Extract the [x, y] coordinate from the center of the cell holding the provided text.  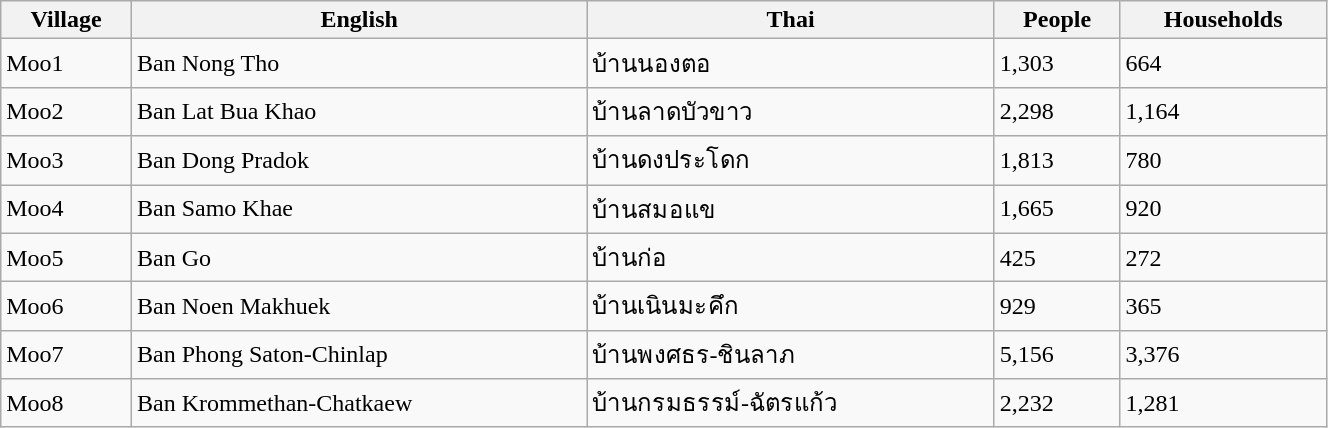
Ban Nong Tho [358, 64]
บ้านสมอแข [790, 208]
929 [1057, 306]
Ban Samo Khae [358, 208]
บ้านก่อ [790, 258]
Ban Krommethan-Chatkaew [358, 404]
Ban Lat Bua Khao [358, 112]
People [1057, 20]
365 [1223, 306]
5,156 [1057, 354]
Ban Dong Pradok [358, 160]
Households [1223, 20]
Moo1 [66, 64]
1,164 [1223, 112]
Village [66, 20]
1,281 [1223, 404]
920 [1223, 208]
425 [1057, 258]
272 [1223, 258]
Moo8 [66, 404]
บ้านเนินมะคึก [790, 306]
Moo2 [66, 112]
บ้านพงศธร-ชินลาภ [790, 354]
Moo3 [66, 160]
780 [1223, 160]
บ้านนองตอ [790, 64]
Moo6 [66, 306]
664 [1223, 64]
English [358, 20]
3,376 [1223, 354]
บ้านลาดบัวขาว [790, 112]
Moo5 [66, 258]
Moo4 [66, 208]
Ban Go [358, 258]
2,298 [1057, 112]
Moo7 [66, 354]
1,665 [1057, 208]
1,303 [1057, 64]
บ้านกรมธรรม์-ฉัตรแก้ว [790, 404]
2,232 [1057, 404]
Thai [790, 20]
Ban Phong Saton-Chinlap [358, 354]
1,813 [1057, 160]
Ban Noen Makhuek [358, 306]
บ้านดงประโดก [790, 160]
